Provide the [X, Y] coordinate of the cell's center where the given text is located.  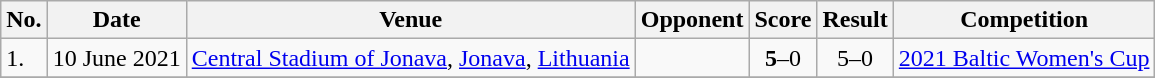
Opponent [692, 20]
Result [855, 20]
10 June 2021 [116, 58]
No. [24, 20]
Competition [1024, 20]
2021 Baltic Women's Cup [1024, 58]
1. [24, 58]
Central Stadium of Jonava, Jonava, Lithuania [410, 58]
Venue [410, 20]
Date [116, 20]
Score [783, 20]
